Search for the cell housing the specified text and yield its (X, Y) center coordinate. 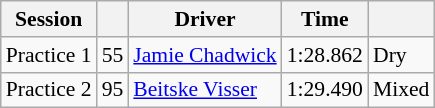
Driver (204, 19)
1:28.862 (325, 55)
Beitske Visser (204, 90)
Jamie Chadwick (204, 55)
Dry (401, 55)
Practice 1 (49, 55)
95 (113, 90)
Time (325, 19)
55 (113, 55)
Practice 2 (49, 90)
Session (49, 19)
Mixed (401, 90)
1:29.490 (325, 90)
